Provide the (x, y) coordinate of the cell's center where the given text is located.  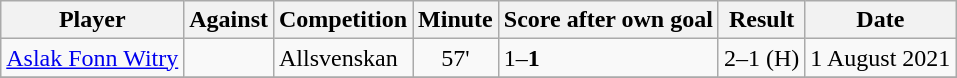
Date (880, 20)
2–1 (H) (761, 58)
Minute (456, 20)
Aslak Fonn Witry (92, 58)
Allsvenskan (342, 58)
Player (92, 20)
1 August 2021 (880, 58)
Against (229, 20)
Competition (342, 20)
1–1 (608, 58)
Result (761, 20)
57' (456, 58)
Score after own goal (608, 20)
